Extract the [X, Y] coordinate from the center of the cell holding the provided text.  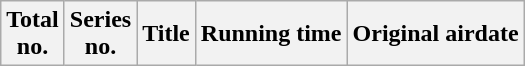
Title [166, 34]
Seriesno. [100, 34]
Running time [271, 34]
Original airdate [436, 34]
Totalno. [33, 34]
